Provide the [X, Y] coordinate of the cell's center where the given text is located.  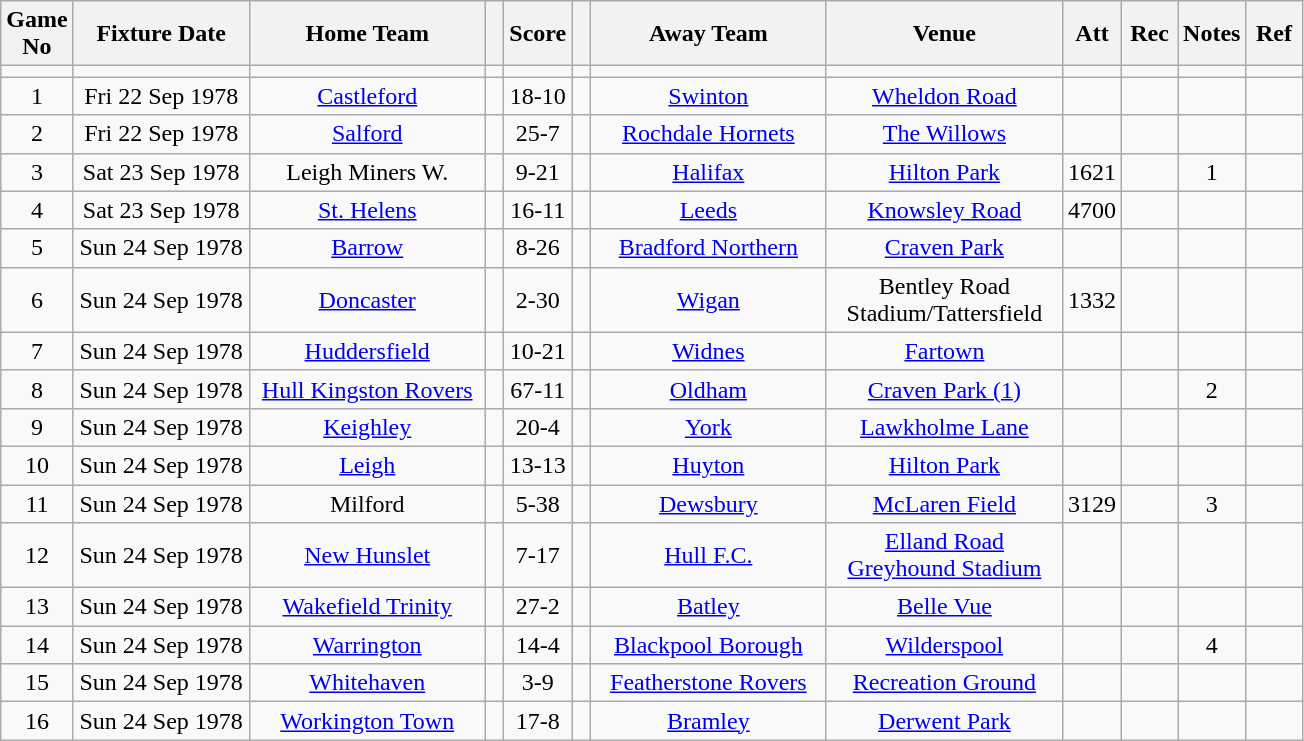
5-38 [538, 503]
7-17 [538, 556]
17-8 [538, 721]
Huyton [708, 465]
Swinton [708, 96]
Barrow [367, 248]
3-9 [538, 683]
13-13 [538, 465]
Derwent Park [944, 721]
8-26 [538, 248]
4700 [1092, 210]
Lawkholme Lane [944, 427]
Rochdale Hornets [708, 134]
Elland Road Greyhound Stadium [944, 556]
12 [37, 556]
Craven Park [944, 248]
Dewsbury [708, 503]
Home Team [367, 34]
Huddersfield [367, 351]
Workington Town [367, 721]
18-10 [538, 96]
14 [37, 645]
Leeds [708, 210]
Wheldon Road [944, 96]
3129 [1092, 503]
Blackpool Borough [708, 645]
20-4 [538, 427]
Fixture Date [161, 34]
14-4 [538, 645]
The Willows [944, 134]
Wilderspool [944, 645]
16-11 [538, 210]
9-21 [538, 172]
16 [37, 721]
13 [37, 607]
Bentley Road Stadium/Tattersfield [944, 300]
New Hunslet [367, 556]
Notes [1212, 34]
27-2 [538, 607]
Hull Kingston Rovers [367, 389]
67-11 [538, 389]
10 [37, 465]
Knowsley Road [944, 210]
15 [37, 683]
Fartown [944, 351]
Salford [367, 134]
Doncaster [367, 300]
25-7 [538, 134]
Hull F.C. [708, 556]
Score [538, 34]
Away Team [708, 34]
Halifax [708, 172]
1332 [1092, 300]
Warrington [367, 645]
Whitehaven [367, 683]
9 [37, 427]
10-21 [538, 351]
5 [37, 248]
York [708, 427]
2-30 [538, 300]
Featherstone Rovers [708, 683]
11 [37, 503]
Recreation Ground [944, 683]
Wakefield Trinity [367, 607]
Belle Vue [944, 607]
Leigh [367, 465]
Oldham [708, 389]
Widnes [708, 351]
6 [37, 300]
Venue [944, 34]
Batley [708, 607]
Ref [1274, 34]
Att [1092, 34]
Leigh Miners W. [367, 172]
Wigan [708, 300]
Game No [37, 34]
7 [37, 351]
Castleford [367, 96]
Rec [1150, 34]
8 [37, 389]
Bramley [708, 721]
Bradford Northern [708, 248]
McLaren Field [944, 503]
St. Helens [367, 210]
Milford [367, 503]
1621 [1092, 172]
Keighley [367, 427]
Craven Park (1) [944, 389]
